Return (x, y) of the center of cell containing provided text 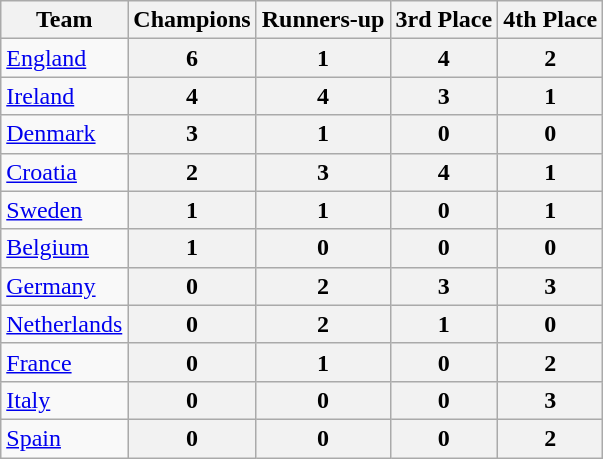
Netherlands (64, 324)
Belgium (64, 248)
Sweden (64, 210)
Spain (64, 438)
Denmark (64, 134)
3rd Place (444, 20)
6 (192, 58)
Team (64, 20)
Croatia (64, 172)
England (64, 58)
Champions (192, 20)
4th Place (550, 20)
Ireland (64, 96)
Germany (64, 286)
France (64, 362)
Italy (64, 400)
Runners-up (323, 20)
